Return (x, y) of the center of cell containing provided text 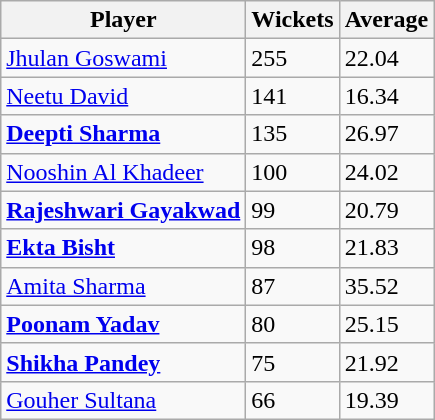
100 (292, 172)
99 (292, 210)
21.83 (386, 248)
135 (292, 134)
98 (292, 248)
Deepti Sharma (124, 134)
Player (124, 20)
255 (292, 58)
21.92 (386, 362)
141 (292, 96)
24.02 (386, 172)
Ekta Bisht (124, 248)
Shikha Pandey (124, 362)
26.97 (386, 134)
Average (386, 20)
Nooshin Al Khadeer (124, 172)
25.15 (386, 324)
Neetu David (124, 96)
Jhulan Goswami (124, 58)
19.39 (386, 400)
16.34 (386, 96)
87 (292, 286)
Wickets (292, 20)
80 (292, 324)
20.79 (386, 210)
Gouher Sultana (124, 400)
22.04 (386, 58)
66 (292, 400)
Rajeshwari Gayakwad (124, 210)
Amita Sharma (124, 286)
35.52 (386, 286)
Poonam Yadav (124, 324)
75 (292, 362)
